Detect which cell encompasses the target text, then output its (X, Y) center coordinate. 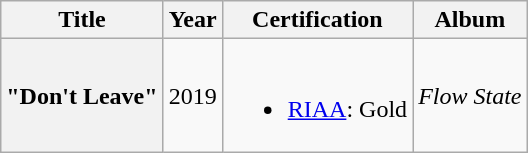
"Don't Leave" (82, 96)
Year (192, 20)
Album (470, 20)
Title (82, 20)
Flow State (470, 96)
Certification (317, 20)
RIAA: Gold (317, 96)
2019 (192, 96)
